From the cell containing the given text, extract its center point as [x, y] coordinate. 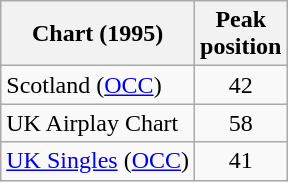
Scotland (OCC) [98, 85]
58 [241, 123]
Peakposition [241, 34]
UK Airplay Chart [98, 123]
42 [241, 85]
41 [241, 161]
Chart (1995) [98, 34]
UK Singles (OCC) [98, 161]
